Detect which cell encompasses the target text, then output its (x, y) center coordinate. 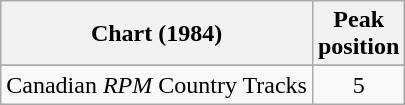
Chart (1984) (157, 34)
Peakposition (358, 34)
5 (358, 85)
Canadian RPM Country Tracks (157, 85)
